Return [x, y] of the center of cell containing provided text 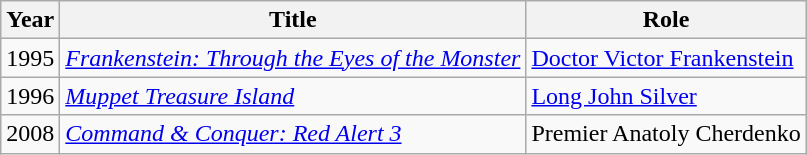
1995 [30, 58]
Role [666, 20]
1996 [30, 96]
Long John Silver [666, 96]
Frankenstein: Through the Eyes of the Monster [293, 58]
Doctor Victor Frankenstein [666, 58]
Command & Conquer: Red Alert 3 [293, 134]
Year [30, 20]
Title [293, 20]
2008 [30, 134]
Premier Anatoly Cherdenko [666, 134]
Muppet Treasure Island [293, 96]
